Extract the [x, y] coordinate from the center of the cell holding the provided text.  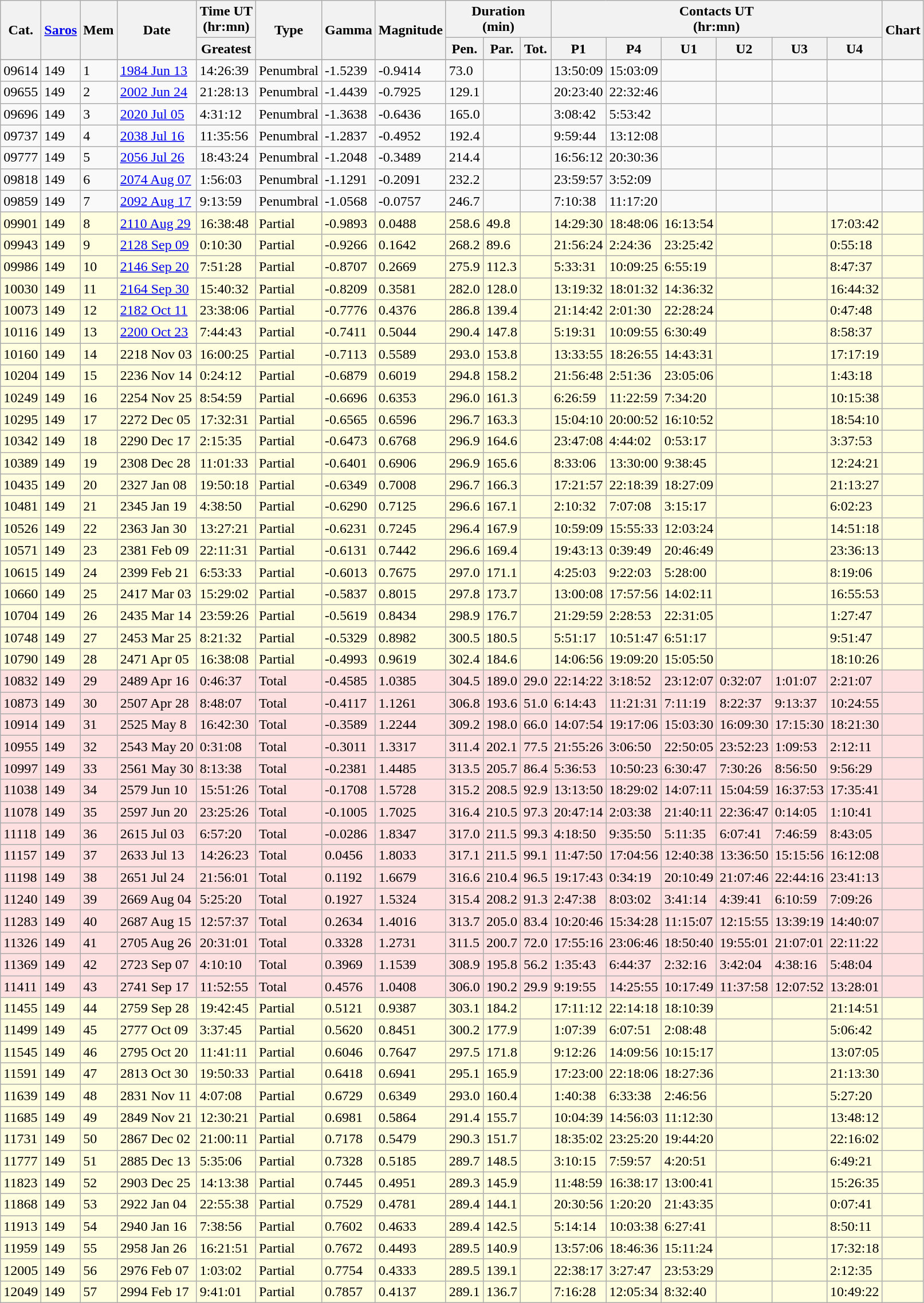
-0.0757 [410, 201]
23:06:46 [634, 943]
42 [99, 964]
12049 [21, 1292]
151.7 [502, 1139]
11959 [21, 1248]
2218 Nov 03 [157, 354]
4 [99, 136]
173.7 [502, 594]
09943 [21, 245]
5:33:31 [579, 266]
51 [99, 1161]
0.5589 [410, 354]
89.6 [502, 245]
2723 Sep 07 [157, 964]
-0.0286 [349, 834]
18:50:40 [689, 943]
-1.4439 [349, 92]
21:07:01 [799, 943]
10:15:17 [689, 1052]
97.3 [535, 812]
0.7445 [349, 1183]
16:55:53 [855, 594]
2795 Oct 20 [157, 1052]
166.3 [502, 485]
4:10:10 [226, 964]
1:01:07 [799, 681]
11545 [21, 1052]
10204 [21, 376]
-0.2381 [349, 768]
20:30:56 [579, 1204]
0.4951 [410, 1183]
18:54:10 [855, 419]
18:01:32 [634, 288]
17:11:12 [579, 1008]
-0.6696 [349, 398]
1:27:47 [855, 615]
210.4 [502, 877]
-1.1291 [349, 179]
11:21:31 [634, 703]
15:40:32 [226, 288]
54 [99, 1226]
16:38:17 [634, 1183]
37 [99, 855]
0.6046 [349, 1052]
10:24:55 [855, 703]
208.5 [502, 790]
26 [99, 615]
10:09:55 [634, 332]
21:28:13 [226, 92]
18:27:36 [689, 1074]
306.8 [464, 703]
23 [99, 550]
0.6906 [410, 463]
144.1 [502, 1204]
4:31:12 [226, 114]
11:22:59 [634, 398]
167.1 [502, 507]
2:47:38 [579, 899]
23:36:13 [855, 550]
12:05:34 [634, 1292]
136.7 [502, 1292]
5:28:00 [689, 572]
14:40:07 [855, 921]
8:32:40 [689, 1292]
11:12:30 [689, 1117]
8:48:07 [226, 703]
22:18:06 [634, 1074]
2903 Dec 25 [157, 1183]
-0.6879 [349, 376]
41 [99, 943]
2:21:07 [855, 681]
10748 [21, 638]
13:12:08 [634, 136]
2110 Aug 29 [157, 223]
17 [99, 419]
09986 [21, 266]
8:03:02 [634, 899]
0.2669 [410, 266]
0.3581 [410, 288]
1 [99, 70]
44 [99, 1008]
0.4333 [410, 1270]
-0.9266 [349, 245]
86.4 [535, 768]
21:29:59 [579, 615]
0.8982 [410, 638]
0.7442 [410, 550]
09818 [21, 179]
0.3969 [349, 964]
2254 Nov 25 [157, 398]
0:55:18 [855, 245]
2200 Oct 23 [157, 332]
2940 Jan 16 [157, 1226]
11:15:07 [689, 921]
4:25:03 [579, 572]
45 [99, 1030]
19:44:20 [689, 1139]
3:10:15 [579, 1161]
2994 Feb 17 [157, 1292]
13:30:00 [634, 463]
23:38:06 [226, 311]
12:07:52 [799, 986]
147.8 [502, 332]
232.2 [464, 179]
-1.0568 [349, 201]
11411 [21, 986]
22:31:05 [689, 615]
2074 Aug 07 [157, 179]
-0.5329 [349, 638]
16:13:54 [689, 223]
20:00:52 [634, 419]
1.0385 [410, 681]
2705 Aug 26 [157, 943]
9:19:55 [579, 986]
22:38:17 [579, 1270]
2399 Feb 21 [157, 572]
15:04:10 [579, 419]
-0.7776 [349, 311]
308.9 [464, 964]
0:14:05 [799, 812]
289.3 [464, 1183]
9:13:37 [799, 703]
11:41:11 [226, 1052]
23:47:08 [579, 441]
14:07:11 [689, 790]
23:41:13 [855, 877]
U2 [744, 49]
9:13:59 [226, 201]
-0.4952 [410, 136]
Duration(min) [498, 19]
5:25:20 [226, 899]
0.6353 [410, 398]
195.8 [502, 964]
31 [99, 725]
39 [99, 899]
282.0 [464, 288]
7:10:38 [579, 201]
180.5 [502, 638]
2543 May 20 [157, 747]
8:21:32 [226, 638]
34 [99, 790]
3 [99, 114]
8:19:06 [855, 572]
-0.1708 [349, 790]
2651 Jul 24 [157, 877]
23:59:26 [226, 615]
22:28:24 [689, 311]
5:53:42 [634, 114]
11369 [21, 964]
6:33:38 [634, 1096]
306.0 [464, 986]
1.8033 [410, 855]
24 [99, 572]
Gamma [349, 30]
2146 Sep 20 [157, 266]
315.4 [464, 899]
22:36:47 [744, 812]
2615 Jul 03 [157, 834]
10481 [21, 507]
5:14:14 [579, 1226]
11:01:33 [226, 463]
0.6768 [410, 441]
21:56:48 [579, 376]
14:09:56 [634, 1052]
23:25:20 [634, 1139]
23:25:26 [226, 812]
18:27:09 [689, 485]
22:32:46 [634, 92]
11:17:20 [634, 201]
99.1 [535, 855]
-0.9893 [349, 223]
56 [99, 1270]
1984 Jun 13 [157, 70]
0:46:37 [226, 681]
6:57:20 [226, 834]
0.5185 [410, 1161]
10873 [21, 703]
8:22:37 [744, 703]
0.8451 [410, 1030]
268.2 [464, 245]
10615 [21, 572]
21:13:27 [855, 485]
11198 [21, 877]
198.0 [502, 725]
176.7 [502, 615]
15:03:30 [689, 725]
36 [99, 834]
-0.3011 [349, 747]
14:06:56 [579, 660]
297.0 [464, 572]
10342 [21, 441]
4:38:16 [799, 964]
56.2 [535, 964]
-0.4117 [349, 703]
7:16:28 [579, 1292]
0.7672 [349, 1248]
1:10:41 [855, 812]
2164 Sep 30 [157, 288]
11:48:59 [579, 1183]
15:29:02 [226, 594]
2885 Dec 13 [157, 1161]
5:27:20 [855, 1096]
208.2 [502, 899]
2056 Jul 26 [157, 158]
0.5479 [410, 1139]
22:44:16 [799, 877]
11731 [21, 1139]
22 [99, 528]
289.7 [464, 1161]
2381 Feb 09 [157, 550]
1:40:38 [579, 1096]
49 [99, 1117]
09859 [21, 201]
22:50:05 [689, 747]
1:03:02 [226, 1270]
9 [99, 245]
21:40:11 [689, 812]
0.8015 [410, 594]
-0.2091 [410, 179]
-0.5837 [349, 594]
-0.8707 [349, 266]
Saros [61, 30]
0.6596 [410, 419]
0.4781 [410, 1204]
6:53:33 [226, 572]
0.9387 [410, 1008]
0:34:19 [634, 877]
13:00:41 [689, 1183]
55 [99, 1248]
296.0 [464, 398]
17:15:30 [799, 725]
158.2 [502, 376]
14:25:55 [634, 986]
1.1539 [410, 964]
28 [99, 660]
0.7245 [410, 528]
13:33:55 [579, 354]
-1.5239 [349, 70]
-0.9414 [410, 70]
317.0 [464, 834]
202.1 [502, 747]
0.8434 [410, 615]
2:32:16 [689, 964]
0.5121 [349, 1008]
153.8 [502, 354]
-0.4585 [349, 681]
10832 [21, 681]
295.1 [464, 1074]
18:35:02 [579, 1139]
0.7529 [349, 1204]
294.8 [464, 376]
16:56:12 [579, 158]
129.1 [464, 92]
13:19:32 [579, 288]
Contacts UT(hr:mn) [717, 19]
1.6679 [410, 877]
20:47:14 [579, 812]
303.1 [464, 1008]
10295 [21, 419]
184.2 [502, 1008]
11685 [21, 1117]
210.5 [502, 812]
17:04:56 [634, 855]
0.5620 [349, 1030]
-1.2048 [349, 158]
53 [99, 1204]
22:16:02 [855, 1139]
0.6349 [410, 1096]
128.0 [502, 288]
8 [99, 223]
-0.7113 [349, 354]
16:21:51 [226, 1248]
4:38:50 [226, 507]
142.5 [502, 1226]
9:56:29 [855, 768]
18:10:26 [855, 660]
2958 Jan 26 [157, 1248]
171.1 [502, 572]
297.8 [464, 594]
0.1642 [410, 245]
2507 Apr 28 [157, 703]
14:13:38 [226, 1183]
92.9 [535, 790]
10790 [21, 660]
2525 May 8 [157, 725]
14:56:03 [634, 1117]
2:12:11 [855, 747]
Date [157, 30]
Par. [502, 49]
21:56:24 [579, 245]
2002 Jun 24 [157, 92]
3:37:53 [855, 441]
12005 [21, 1270]
11326 [21, 943]
P4 [634, 49]
-0.8209 [349, 288]
3:42:04 [744, 964]
2:46:56 [689, 1096]
2290 Dec 17 [157, 441]
11913 [21, 1226]
1.5324 [410, 899]
22:14:18 [634, 1008]
12:30:21 [226, 1117]
11078 [21, 812]
15:03:09 [634, 70]
1:09:53 [799, 747]
51.0 [535, 703]
6:07:51 [634, 1030]
2777 Oct 09 [157, 1030]
U1 [689, 49]
3:27:47 [634, 1270]
10:17:49 [689, 986]
9:35:50 [634, 834]
1.4016 [410, 921]
9:22:03 [634, 572]
139.4 [502, 311]
1.7025 [410, 812]
P1 [579, 49]
1.2244 [410, 725]
1:07:39 [579, 1030]
14:02:11 [689, 594]
91.3 [535, 899]
2092 Aug 17 [157, 201]
16:44:32 [855, 288]
13:50:09 [579, 70]
14:36:32 [689, 288]
12:15:55 [744, 921]
-0.7925 [410, 92]
192.4 [464, 136]
12:03:24 [689, 528]
2308 Dec 28 [157, 463]
290.4 [464, 332]
7:44:43 [226, 332]
21:14:51 [855, 1008]
6:30:47 [689, 768]
2363 Jan 30 [157, 528]
7 [99, 201]
2:15:35 [226, 441]
21:55:26 [579, 747]
10704 [21, 615]
16:42:30 [226, 725]
302.4 [464, 660]
2:10:32 [579, 507]
0:24:12 [226, 376]
165.9 [502, 1074]
0.6729 [349, 1096]
298.9 [464, 615]
1.4485 [410, 768]
2236 Nov 14 [157, 376]
155.7 [502, 1117]
2579 Jun 10 [157, 790]
0:32:07 [744, 681]
0.6981 [349, 1117]
2:24:36 [634, 245]
-0.3489 [410, 158]
-0.7411 [349, 332]
10:04:39 [579, 1117]
17:03:42 [855, 223]
10914 [21, 725]
246.7 [464, 201]
7:11:19 [689, 703]
9:41:01 [226, 1292]
18:46:36 [634, 1248]
0:53:17 [689, 441]
10:49:22 [855, 1292]
48 [99, 1096]
2741 Sep 17 [157, 986]
66.0 [535, 725]
7:46:59 [799, 834]
13:28:01 [855, 986]
3:37:45 [226, 1030]
0.4633 [410, 1226]
5:51:17 [579, 638]
0.6941 [410, 1074]
11240 [21, 899]
09696 [21, 114]
73.0 [464, 70]
2687 Aug 15 [157, 921]
193.6 [502, 703]
17:21:57 [579, 485]
21 [99, 507]
83.4 [535, 921]
20:10:49 [689, 877]
10:50:23 [634, 768]
1:35:43 [579, 964]
289.1 [464, 1292]
-1.3638 [349, 114]
6:27:41 [689, 1226]
2417 Mar 03 [157, 594]
38 [99, 877]
-0.6473 [349, 441]
315.2 [464, 790]
10:03:38 [634, 1226]
2:08:48 [689, 1030]
3:08:42 [579, 114]
19:17:43 [579, 877]
13:39:19 [799, 921]
0.7857 [349, 1292]
7:38:56 [226, 1226]
5:19:31 [579, 332]
2922 Jan 04 [157, 1204]
-0.6349 [349, 485]
18:48:06 [634, 223]
13:57:06 [579, 1248]
165.6 [502, 463]
09655 [21, 92]
2669 Aug 04 [157, 899]
11118 [21, 834]
2561 May 30 [157, 768]
29 [99, 681]
-0.3589 [349, 725]
12:40:38 [689, 855]
304.5 [464, 681]
57 [99, 1292]
2435 Mar 14 [157, 615]
0.3328 [349, 943]
23:25:42 [689, 245]
18:10:39 [689, 1008]
2038 Jul 16 [157, 136]
Pen. [464, 49]
171.8 [502, 1052]
11499 [21, 1030]
-0.5619 [349, 615]
6:02:23 [855, 507]
21:56:01 [226, 877]
0.2634 [349, 921]
20:30:36 [634, 158]
4:18:50 [579, 834]
Type [289, 30]
13:07:05 [855, 1052]
15:11:24 [689, 1248]
0.0456 [349, 855]
29.9 [535, 986]
2:12:35 [855, 1270]
18:29:02 [634, 790]
13:27:21 [226, 528]
2489 Apr 16 [157, 681]
6:49:21 [855, 1161]
11283 [21, 921]
6:10:59 [799, 899]
2 [99, 92]
10389 [21, 463]
161.3 [502, 398]
4:20:51 [689, 1161]
Greatest [226, 49]
09901 [21, 223]
09614 [21, 70]
17:55:16 [579, 943]
8:56:50 [799, 768]
7:51:28 [226, 266]
2:01:30 [634, 311]
300.2 [464, 1030]
18:21:30 [855, 725]
9:38:45 [689, 463]
15:05:50 [689, 660]
2327 Jan 08 [157, 485]
16:12:08 [855, 855]
2182 Oct 11 [157, 311]
11591 [21, 1074]
0:47:48 [855, 311]
10249 [21, 398]
8:47:37 [855, 266]
29.0 [535, 681]
14:26:23 [226, 855]
189.0 [502, 681]
2:03:38 [634, 812]
6:26:59 [579, 398]
77.5 [535, 747]
16:37:53 [799, 790]
300.5 [464, 638]
-0.6401 [349, 463]
2633 Jul 13 [157, 855]
316.6 [464, 877]
9:51:47 [855, 638]
18:26:55 [634, 354]
18 [99, 441]
4:39:41 [744, 899]
2831 Nov 11 [157, 1096]
200.7 [502, 943]
311.4 [464, 747]
09737 [21, 136]
6:14:43 [579, 703]
12:57:37 [226, 921]
10116 [21, 332]
0.7754 [349, 1270]
99.3 [535, 834]
10435 [21, 485]
1.5728 [410, 790]
Tot. [535, 49]
13:36:50 [744, 855]
8:58:37 [855, 332]
13:00:08 [579, 594]
14:43:31 [689, 354]
3:06:50 [634, 747]
3:41:14 [689, 899]
0.5864 [410, 1117]
5:48:04 [855, 964]
317.1 [464, 855]
0.7647 [410, 1052]
17:23:00 [579, 1074]
35 [99, 812]
10660 [21, 594]
0:10:30 [226, 245]
10:51:47 [634, 638]
0.7178 [349, 1139]
7:07:08 [634, 507]
15:55:33 [634, 528]
23:59:57 [579, 179]
4:07:08 [226, 1096]
16:38:48 [226, 223]
Mem [99, 30]
10955 [21, 747]
14:07:54 [579, 725]
12:24:21 [855, 463]
23:05:06 [689, 376]
52 [99, 1183]
10526 [21, 528]
8:54:59 [226, 398]
14:29:30 [579, 223]
291.4 [464, 1117]
2128 Sep 09 [157, 245]
11:47:50 [579, 855]
15:04:59 [744, 790]
184.6 [502, 660]
7:34:20 [689, 398]
2:28:53 [634, 615]
3:15:17 [689, 507]
16:10:52 [689, 419]
6:07:41 [744, 834]
10160 [21, 354]
5 [99, 158]
0.4137 [410, 1292]
49.8 [502, 223]
U4 [855, 49]
U3 [799, 49]
20:46:49 [689, 550]
2813 Oct 30 [157, 1074]
19:17:06 [634, 725]
6:51:17 [689, 638]
6:30:49 [689, 332]
8:50:11 [855, 1226]
40 [99, 921]
164.6 [502, 441]
46 [99, 1052]
8:13:38 [226, 768]
5:35:06 [226, 1161]
11:52:55 [226, 986]
19:09:20 [634, 660]
275.9 [464, 266]
0.7675 [410, 572]
10997 [21, 768]
3:52:09 [634, 179]
15:34:28 [634, 921]
1.0408 [410, 986]
7:09:26 [855, 899]
2272 Dec 05 [157, 419]
33 [99, 768]
15:26:35 [855, 1183]
4:44:02 [634, 441]
3:18:52 [634, 681]
25 [99, 594]
22:14:22 [579, 681]
23:52:23 [744, 747]
17:57:56 [634, 594]
11639 [21, 1096]
313.5 [464, 768]
1:20:20 [634, 1204]
11455 [21, 1008]
258.6 [464, 223]
6:44:37 [634, 964]
10073 [21, 311]
0.6418 [349, 1074]
-0.6231 [349, 528]
13:13:50 [579, 790]
205.0 [502, 921]
297.5 [464, 1052]
0.1927 [349, 899]
21:00:11 [226, 1139]
296.4 [464, 528]
-0.6565 [349, 419]
0.6019 [410, 376]
-0.6436 [410, 114]
14 [99, 354]
Cat. [21, 30]
2759 Sep 28 [157, 1008]
2453 Mar 25 [157, 638]
15 [99, 376]
140.9 [502, 1248]
313.7 [464, 921]
11038 [21, 790]
-0.1005 [349, 812]
5:06:42 [855, 1030]
190.2 [502, 986]
11 [99, 288]
17:35:41 [855, 790]
43 [99, 986]
17:17:19 [855, 354]
290.3 [464, 1139]
6:55:19 [689, 266]
0:39:49 [634, 550]
11868 [21, 1204]
11823 [21, 1183]
-0.6131 [349, 550]
10:09:25 [634, 266]
1.3317 [410, 747]
169.4 [502, 550]
21:14:42 [579, 311]
19:50:33 [226, 1074]
19 [99, 463]
167.9 [502, 528]
9:12:26 [579, 1052]
0.5044 [410, 332]
15:15:56 [799, 855]
10030 [21, 288]
13:48:12 [855, 1117]
23:12:07 [689, 681]
20:23:40 [579, 92]
0:31:08 [226, 747]
11777 [21, 1161]
15:51:26 [226, 790]
145.9 [502, 1183]
19:43:13 [579, 550]
47 [99, 1074]
112.3 [502, 266]
96.5 [535, 877]
214.4 [464, 158]
22:18:39 [634, 485]
177.9 [502, 1030]
32 [99, 747]
16:00:25 [226, 354]
19:50:18 [226, 485]
1.8347 [410, 834]
286.8 [464, 311]
0.4376 [410, 311]
Time UT(hr:mn) [226, 19]
2849 Nov 21 [157, 1117]
10:15:38 [855, 398]
0.7125 [410, 507]
16:38:08 [226, 660]
-0.6290 [349, 507]
2597 Jun 20 [157, 812]
14:51:18 [855, 528]
148.5 [502, 1161]
0.9619 [410, 660]
139.1 [502, 1270]
22:11:31 [226, 550]
Chart [903, 30]
19:42:45 [226, 1008]
14:26:39 [226, 70]
17:32:31 [226, 419]
27 [99, 638]
160.4 [502, 1096]
18:43:24 [226, 158]
-0.6013 [349, 572]
11157 [21, 855]
1.2731 [410, 943]
20 [99, 485]
11:37:58 [744, 986]
2345 Jan 19 [157, 507]
16:09:30 [744, 725]
2020 Jul 05 [157, 114]
0.1192 [349, 877]
50 [99, 1139]
21:43:35 [689, 1204]
1:56:03 [226, 179]
0.4493 [410, 1248]
20:31:01 [226, 943]
5:36:53 [579, 768]
17:32:18 [855, 1248]
0:07:41 [855, 1204]
23:53:29 [689, 1270]
0.4576 [349, 986]
Magnitude [410, 30]
165.0 [464, 114]
205.7 [502, 768]
0.7602 [349, 1226]
8:43:05 [855, 834]
6 [99, 179]
1:43:18 [855, 376]
21:13:30 [855, 1074]
21:07:46 [744, 877]
22:11:22 [855, 943]
30 [99, 703]
0.7328 [349, 1161]
2867 Dec 02 [157, 1139]
19:55:01 [744, 943]
0.7008 [410, 485]
316.4 [464, 812]
16 [99, 398]
-1.2837 [349, 136]
22:55:38 [226, 1204]
5:11:35 [689, 834]
10:20:46 [579, 921]
309.2 [464, 725]
7:59:57 [634, 1161]
10571 [21, 550]
8:33:06 [579, 463]
12 [99, 311]
2:51:36 [634, 376]
163.3 [502, 419]
1.1261 [410, 703]
2471 Apr 05 [157, 660]
13 [99, 332]
72.0 [535, 943]
9:59:44 [579, 136]
-0.4993 [349, 660]
311.5 [464, 943]
11:35:56 [226, 136]
0.0488 [410, 223]
10:59:09 [579, 528]
7:30:26 [744, 768]
09777 [21, 158]
2976 Feb 07 [157, 1270]
10 [99, 266]
